Return [x, y] of the center of cell containing provided text 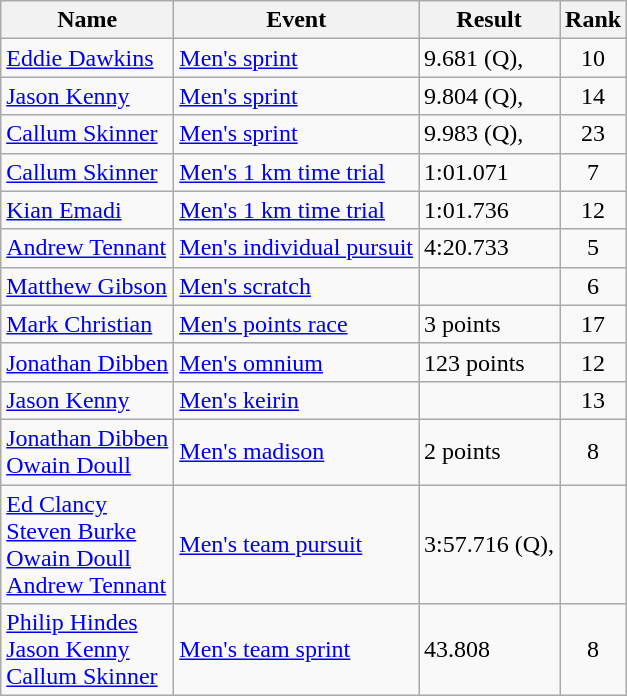
14 [594, 96]
Men's madison [296, 452]
17 [594, 324]
10 [594, 58]
9.681 (Q), [488, 58]
2 points [488, 452]
Men's team sprint [296, 650]
Name [88, 20]
Matthew Gibson [88, 286]
Ed ClancySteven BurkeOwain DoullAndrew Tennant [88, 544]
9.804 (Q), [488, 96]
Men's points race [296, 324]
Event [296, 20]
Andrew Tennant [88, 248]
4:20.733 [488, 248]
23 [594, 134]
7 [594, 172]
9.983 (Q), [488, 134]
Men's individual pursuit [296, 248]
Jonathan DibbenOwain Doull [88, 452]
123 points [488, 362]
3:57.716 (Q), [488, 544]
Men's omnium [296, 362]
3 points [488, 324]
Result [488, 20]
Eddie Dawkins [88, 58]
Kian Emadi [88, 210]
Rank [594, 20]
Philip HindesJason KennyCallum Skinner [88, 650]
1:01.071 [488, 172]
Mark Christian [88, 324]
6 [594, 286]
Men's keirin [296, 400]
13 [594, 400]
Men's scratch [296, 286]
5 [594, 248]
Jonathan Dibben [88, 362]
Men's team pursuit [296, 544]
1:01.736 [488, 210]
43.808 [488, 650]
